Find where the given text appears and provide that cell's center as [x, y] coordinate. 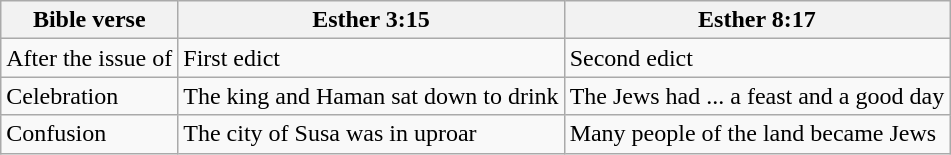
Esther 8:17 [757, 20]
Second edict [757, 58]
Esther 3:15 [371, 20]
First edict [371, 58]
After the issue of [90, 58]
Celebration [90, 96]
The king and Haman sat down to drink [371, 96]
The Jews had ... a feast and a good day [757, 96]
Many people of the land became Jews [757, 134]
Confusion [90, 134]
Bible verse [90, 20]
The city of Susa was in uproar [371, 134]
